From the cell containing the given text, extract its center point as [x, y] coordinate. 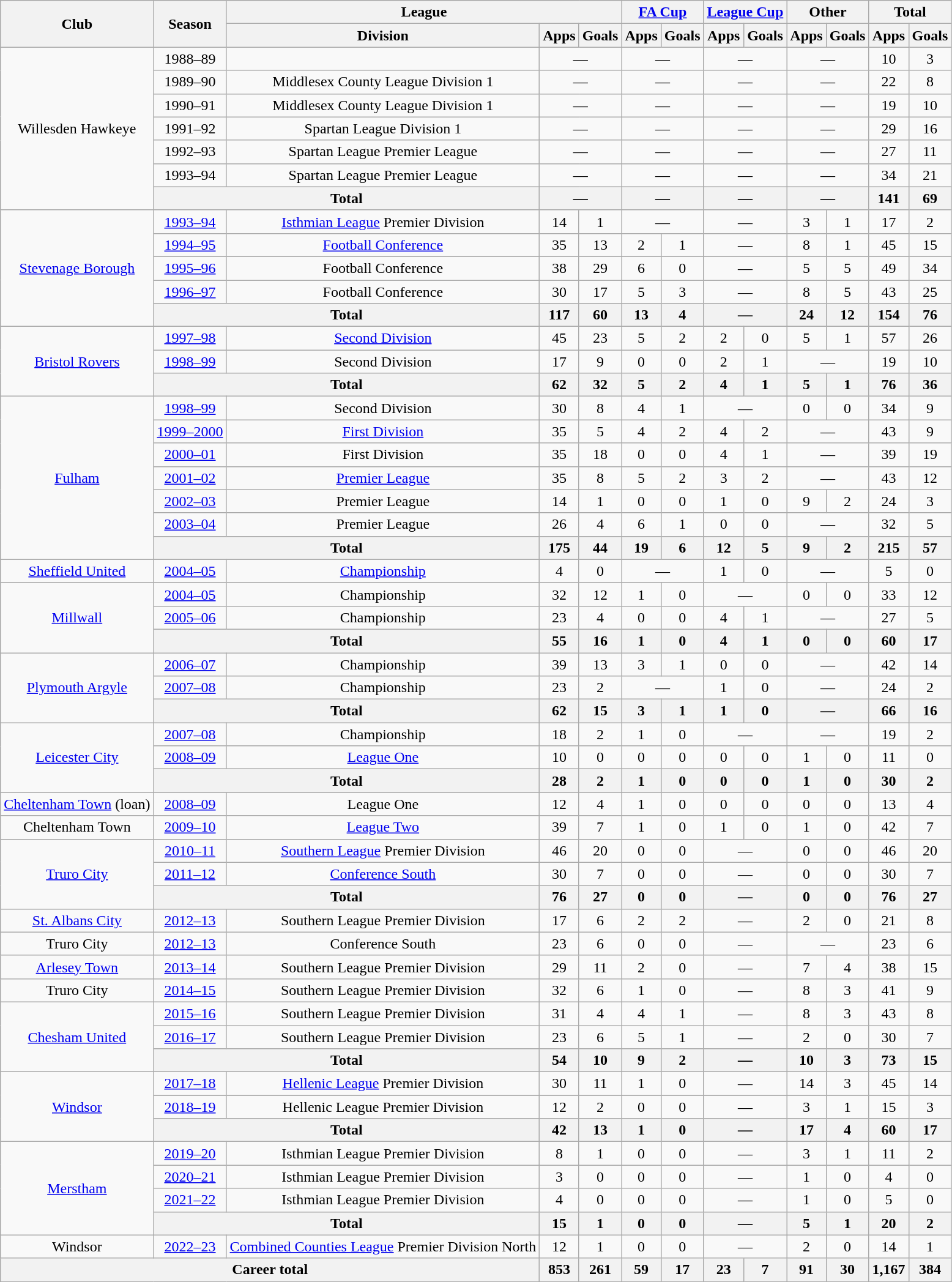
73 [888, 1060]
1996–97 [190, 292]
Fulham [77, 478]
33 [888, 594]
Season [190, 24]
Division [383, 35]
25 [930, 292]
2002–03 [190, 501]
Leicester City [77, 758]
2003–04 [190, 524]
853 [559, 1270]
1991–92 [190, 129]
1994–95 [190, 245]
28 [559, 781]
384 [930, 1270]
44 [600, 548]
1989–90 [190, 82]
2019–20 [190, 1153]
154 [888, 315]
141 [888, 198]
2006–07 [190, 664]
Other [828, 12]
Arlesey Town [77, 967]
1992–93 [190, 152]
Bristol Rovers [77, 362]
2014–15 [190, 990]
215 [888, 548]
41 [888, 990]
Cheltenham Town (loan) [77, 804]
2020–21 [190, 1177]
League Two [383, 827]
117 [559, 315]
2013–14 [190, 967]
2017–18 [190, 1084]
2016–17 [190, 1037]
Millwall [77, 617]
175 [559, 548]
1995–96 [190, 268]
Combined Counties League Premier Division North [383, 1247]
Willesden Hawkeye [77, 129]
Chesham United [77, 1037]
2009–10 [190, 827]
St. Albans City [77, 920]
2018–19 [190, 1107]
22 [888, 82]
36 [930, 385]
Club [77, 24]
Plymouth Argyle [77, 687]
Career total [270, 1270]
Spartan League Division 1 [383, 129]
League Cup [745, 12]
1988–89 [190, 59]
55 [559, 641]
2000–01 [190, 455]
League [424, 12]
Stevenage Borough [77, 268]
2011–12 [190, 874]
1990–91 [190, 105]
69 [930, 198]
31 [559, 1013]
2015–16 [190, 1013]
49 [888, 268]
261 [600, 1270]
FA Cup [663, 12]
Merstham [77, 1188]
91 [806, 1270]
66 [888, 711]
2001–02 [190, 478]
2010–11 [190, 851]
59 [641, 1270]
Cheltenham Town [77, 827]
2021–22 [190, 1200]
54 [559, 1060]
Sheffield United [77, 571]
1,167 [888, 1270]
1999–2000 [190, 431]
2022–23 [190, 1247]
2005–06 [190, 617]
1997–98 [190, 338]
